Provide the [x, y] coordinate of the cell's center where the given text is located.  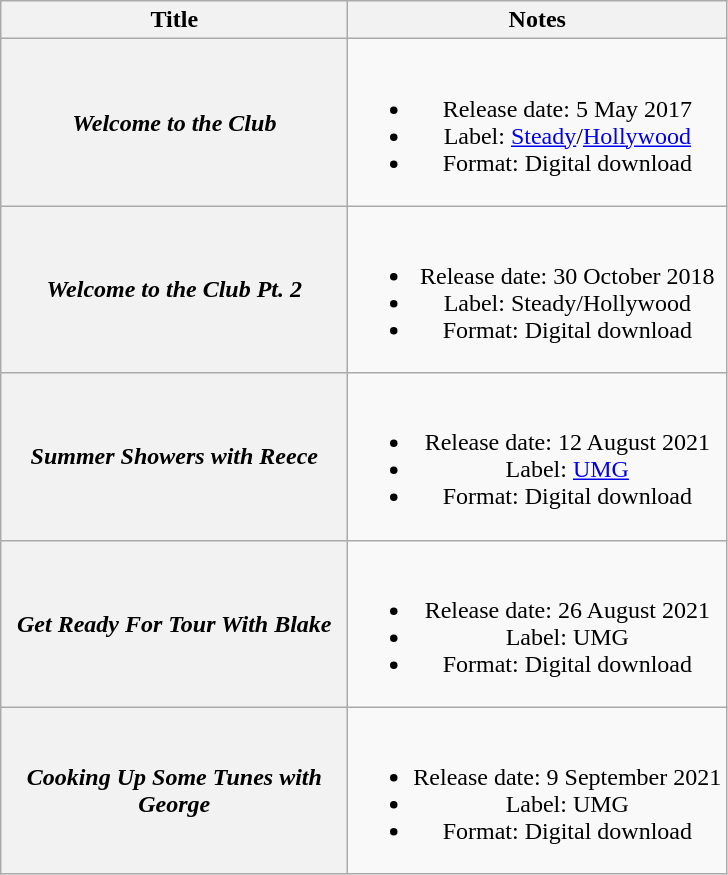
Release date: 12 August 2021Label: UMGFormat: Digital download [538, 456]
Release date: 9 September 2021Label: UMGFormat: Digital download [538, 790]
Title [174, 20]
Cooking Up Some Tunes with George [174, 790]
Welcome to the Club [174, 122]
Summer Showers with Reece [174, 456]
Release date: 26 August 2021Label: UMGFormat: Digital download [538, 624]
Get Ready For Tour With Blake [174, 624]
Welcome to the Club Pt. 2 [174, 290]
Release date: 5 May 2017Label: Steady/HollywoodFormat: Digital download [538, 122]
Notes [538, 20]
Release date: 30 October 2018Label: Steady/HollywoodFormat: Digital download [538, 290]
